Identify which cell holds the provided text, then report its (X, Y) central coordinate. 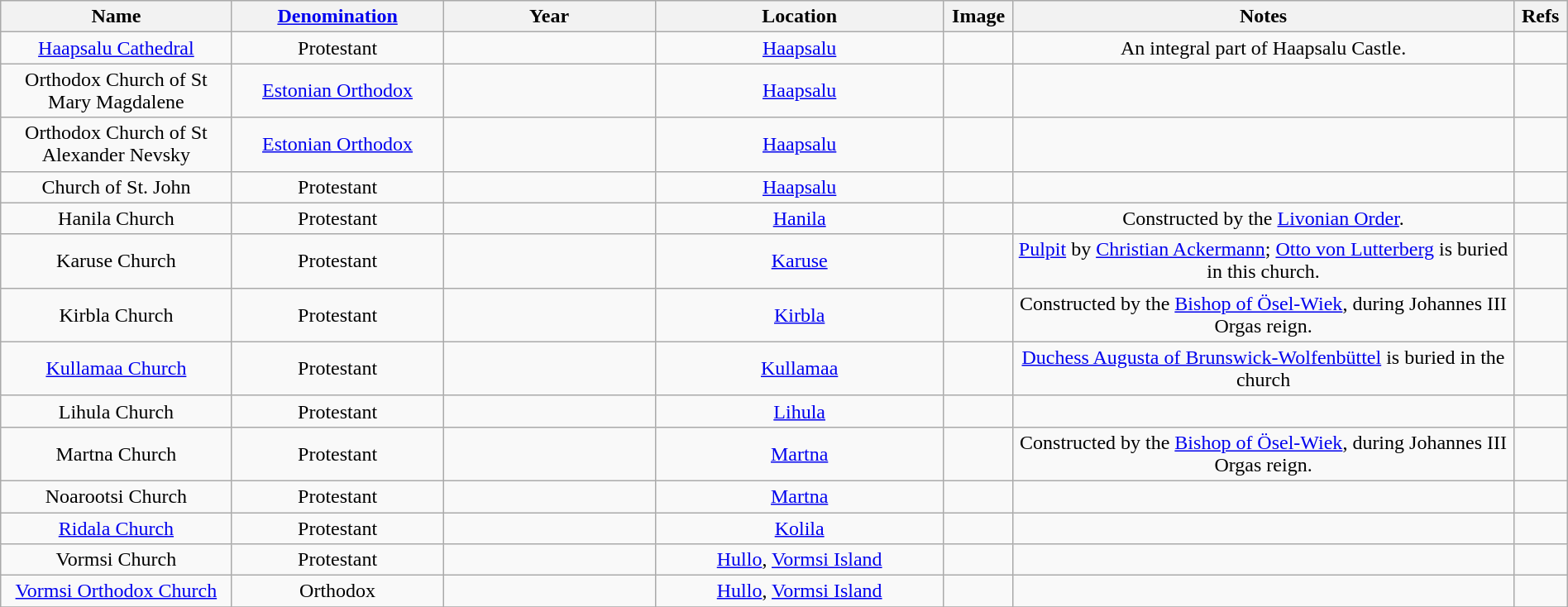
Denomination (337, 17)
Church of St. John (116, 187)
Hanila (799, 218)
Haapsalu Cathedral (116, 48)
Year (549, 17)
Pulpit by Christian Ackermann; Otto von Lutterberg is buried in this church. (1264, 261)
Kirbla (799, 314)
Notes (1264, 17)
Refs (1540, 17)
Martna Church (116, 453)
Orthodox Church of St Alexander Nevsky (116, 144)
Hanila Church (116, 218)
Duchess Augusta of Brunswick-Wolfenbüttel is buried in the church (1264, 369)
Kullamaa Church (116, 369)
Ridala Church (116, 528)
Lihula Church (116, 411)
Kolila (799, 528)
Kullamaa (799, 369)
Karuse Church (116, 261)
An integral part of Haapsalu Castle. (1264, 48)
Lihula (799, 411)
Vormsi Church (116, 560)
Name (116, 17)
Image (978, 17)
Noarootsi Church (116, 496)
Karuse (799, 261)
Vormsi Orthodox Church (116, 591)
Constructed by the Livonian Order. (1264, 218)
Orthodox (337, 591)
Kirbla Church (116, 314)
Orthodox Church of St Mary Magdalene (116, 91)
Location (799, 17)
